Output the [x, y] coordinate of the center of the cell containing the given text.  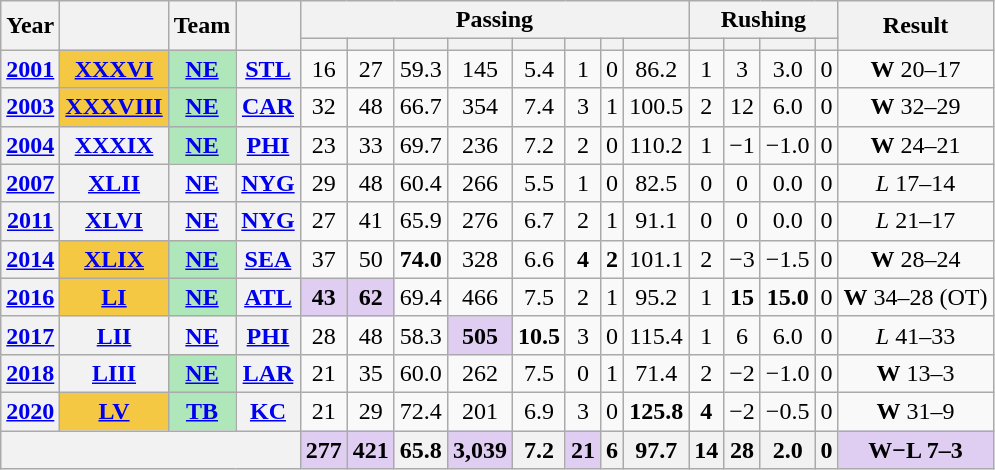
2016 [30, 297]
L 41–33 [916, 335]
2007 [30, 183]
354 [480, 107]
2017 [30, 335]
328 [480, 259]
LV [114, 411]
95.2 [656, 297]
XLIX [114, 259]
7.4 [538, 107]
72.4 [420, 411]
Team [202, 26]
W 20–17 [916, 69]
6.9 [538, 411]
201 [480, 411]
32 [324, 107]
W 32–29 [916, 107]
LI [114, 297]
L 21–17 [916, 221]
Rushing [764, 20]
−1 [742, 145]
62 [370, 297]
15.0 [788, 297]
TB [202, 411]
LII [114, 335]
2018 [30, 373]
65.8 [420, 449]
XLVI [114, 221]
60.0 [420, 373]
6.7 [538, 221]
2001 [30, 69]
115.4 [656, 335]
86.2 [656, 69]
276 [480, 221]
74.0 [420, 259]
W 24–21 [916, 145]
3.0 [788, 69]
SEA [268, 259]
277 [324, 449]
KC [268, 411]
2020 [30, 411]
505 [480, 335]
50 [370, 259]
CAR [268, 107]
60.4 [420, 183]
421 [370, 449]
236 [480, 145]
L 17–14 [916, 183]
125.8 [656, 411]
STL [268, 69]
Result [916, 26]
14 [706, 449]
W 34–28 (OT) [916, 297]
LAR [268, 373]
XLII [114, 183]
12 [742, 107]
3,039 [480, 449]
2011 [30, 221]
59.3 [420, 69]
69.7 [420, 145]
23 [324, 145]
−1.5 [788, 259]
65.9 [420, 221]
Year [30, 26]
5.4 [538, 69]
35 [370, 373]
100.5 [656, 107]
W−L 7–3 [916, 449]
W 31–9 [916, 411]
LIII [114, 373]
266 [480, 183]
37 [324, 259]
101.1 [656, 259]
W 13–3 [916, 373]
91.1 [656, 221]
69.4 [420, 297]
2.0 [788, 449]
2004 [30, 145]
110.2 [656, 145]
ATL [268, 297]
XXXVI [114, 69]
6.6 [538, 259]
XXXVIII [114, 107]
−3 [742, 259]
2014 [30, 259]
16 [324, 69]
15 [742, 297]
Passing [494, 20]
43 [324, 297]
145 [480, 69]
5.5 [538, 183]
10.5 [538, 335]
−0.5 [788, 411]
58.3 [420, 335]
466 [480, 297]
2003 [30, 107]
66.7 [420, 107]
W 28–24 [916, 259]
71.4 [656, 373]
33 [370, 145]
82.5 [656, 183]
262 [480, 373]
41 [370, 221]
XXXIX [114, 145]
97.7 [656, 449]
